Pinpoint the cell where the given text exists, returning its (X, Y) midpoint coordinate. 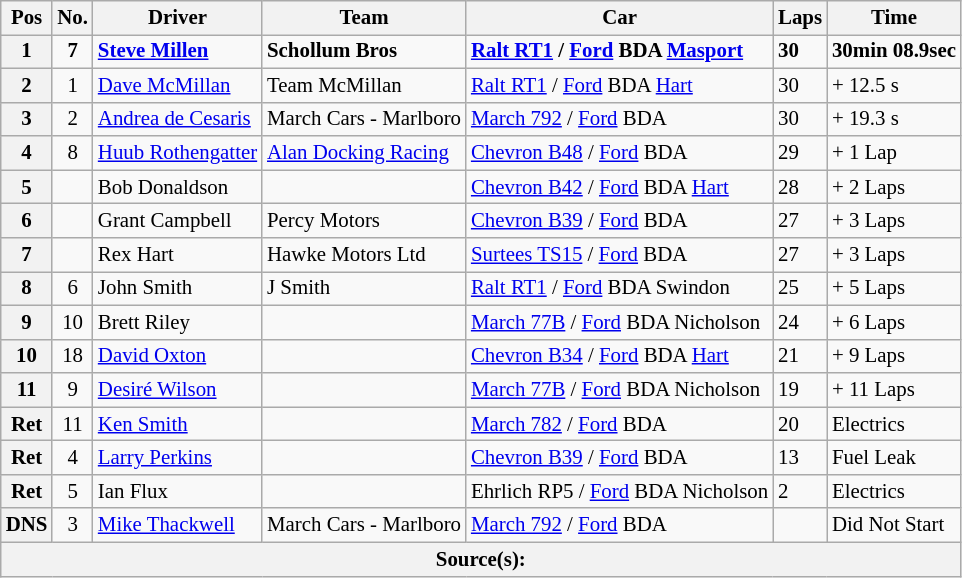
Rex Hart (178, 255)
29 (800, 153)
20 (800, 424)
Ralt RT1 / Ford BDA Hart (620, 85)
Chevron B42 / Ford BDA Hart (620, 187)
+ 1 Lap (894, 153)
Team (364, 18)
J Smith (364, 288)
No. (72, 18)
Pos (27, 18)
18 (72, 356)
Larry Perkins (178, 458)
+ 6 Laps (894, 322)
Mike Thackwell (178, 525)
Chevron B34 / Ford BDA Hart (620, 356)
Time (894, 18)
Percy Motors (364, 221)
Ken Smith (178, 424)
John Smith (178, 288)
+ 2 Laps (894, 187)
Car (620, 18)
24 (800, 322)
Surtees TS15 / Ford BDA (620, 255)
Laps (800, 18)
Steve Millen (178, 51)
Desiré Wilson (178, 390)
Ralt RT1 / Ford BDA Swindon (620, 288)
28 (800, 187)
25 (800, 288)
Bob Donaldson (178, 187)
13 (800, 458)
Hawke Motors Ltd (364, 255)
Grant Campbell (178, 221)
+ 5 Laps (894, 288)
Chevron B48 / Ford BDA (620, 153)
30min 08.9sec (894, 51)
Team McMillan (364, 85)
+ 11 Laps (894, 390)
19 (800, 390)
+ 19.3 s (894, 119)
Driver (178, 18)
+ 12.5 s (894, 85)
Huub Rothengatter (178, 153)
21 (800, 356)
Source(s): (481, 559)
Ian Flux (178, 491)
Brett Riley (178, 322)
Andrea de Cesaris (178, 119)
March 782 / Ford BDA (620, 424)
Dave McMillan (178, 85)
David Oxton (178, 356)
Alan Docking Racing (364, 153)
Did Not Start (894, 525)
Ralt RT1 / Ford BDA Masport (620, 51)
Ehrlich RP5 / Ford BDA Nicholson (620, 491)
DNS (27, 525)
+ 9 Laps (894, 356)
Schollum Bros (364, 51)
Fuel Leak (894, 458)
